From the cell containing the given text, extract its center point as (X, Y) coordinate. 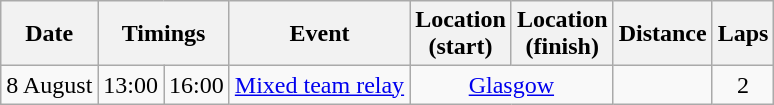
16:00 (197, 85)
Glasgow (512, 85)
13:00 (131, 85)
8 August (50, 85)
Date (50, 34)
Laps (743, 34)
Location(finish) (562, 34)
Distance (662, 34)
Mixed team relay (319, 85)
2 (743, 85)
Timings (164, 34)
Event (319, 34)
Location(start) (461, 34)
